Identify which cell holds the provided text, then report its (X, Y) central coordinate. 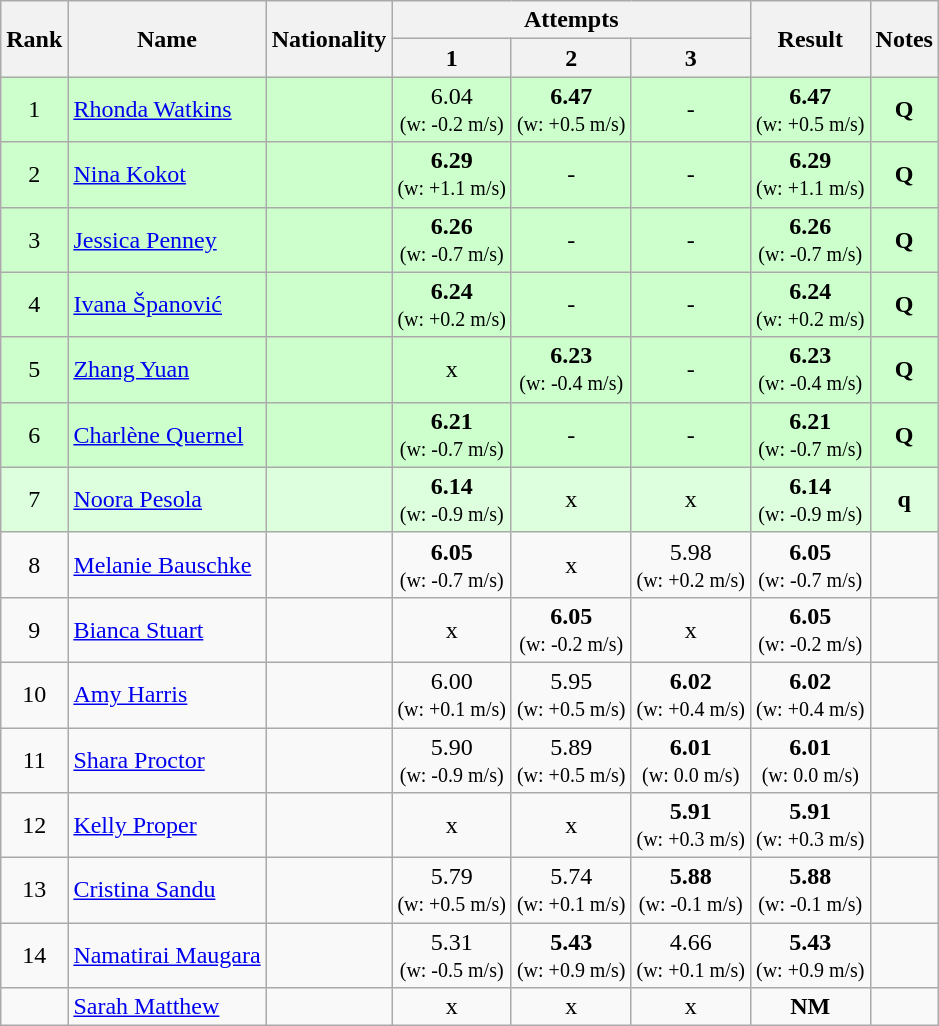
8 (34, 564)
6.21 (w: -0.7 m/s) (810, 434)
NM (810, 1007)
9 (34, 630)
6.47(w: +0.5 m/s) (571, 110)
Noora Pesola (167, 500)
6.02(w: +0.4 m/s) (691, 694)
6.24(w: +0.2 m/s) (452, 304)
11 (34, 760)
14 (34, 956)
Rhonda Watkins (167, 110)
Melanie Bauschke (167, 564)
6.29(w: +1.1 m/s) (452, 174)
6.26(w: -0.7 m/s) (452, 240)
5.98(w: +0.2 m/s) (691, 564)
6.29 (w: +1.1 m/s) (810, 174)
6.01(w: 0.0 m/s) (691, 760)
6.05(w: -0.7 m/s) (452, 564)
Ivana Španović (167, 304)
5 (34, 370)
Amy Harris (167, 694)
Nina Kokot (167, 174)
12 (34, 826)
6.05(w: -0.2 m/s) (571, 630)
Kelly Proper (167, 826)
5.31(w: -0.5 m/s) (452, 956)
6.47 (w: +0.5 m/s) (810, 110)
Charlène Quernel (167, 434)
6.00(w: +0.1 m/s) (452, 694)
6.05 (w: -0.7 m/s) (810, 564)
6.02 (w: +0.4 m/s) (810, 694)
Sarah Matthew (167, 1007)
Nationality (329, 39)
6.14 (w: -0.9 m/s) (810, 500)
Cristina Sandu (167, 890)
Notes (904, 39)
Name (167, 39)
13 (34, 890)
Jessica Penney (167, 240)
5.79(w: +0.5 m/s) (452, 890)
Shara Proctor (167, 760)
4.66(w: +0.1 m/s) (691, 956)
5.43(w: +0.9 m/s) (571, 956)
10 (34, 694)
6.05 (w: -0.2 m/s) (810, 630)
5.90(w: -0.9 m/s) (452, 760)
Attempts (572, 20)
6.23 (w: -0.4 m/s) (810, 370)
6.26 (w: -0.7 m/s) (810, 240)
6.14(w: -0.9 m/s) (452, 500)
Rank (34, 39)
5.88(w: -0.1 m/s) (691, 890)
Result (810, 39)
4 (34, 304)
6.24 (w: +0.2 m/s) (810, 304)
7 (34, 500)
5.74(w: +0.1 m/s) (571, 890)
5.95(w: +0.5 m/s) (571, 694)
5.91 (w: +0.3 m/s) (810, 826)
5.91(w: +0.3 m/s) (691, 826)
6.21(w: -0.7 m/s) (452, 434)
Namatirai Maugara (167, 956)
6.01 (w: 0.0 m/s) (810, 760)
5.88 (w: -0.1 m/s) (810, 890)
5.89(w: +0.5 m/s) (571, 760)
q (904, 500)
6 (34, 434)
Bianca Stuart (167, 630)
6.23(w: -0.4 m/s) (571, 370)
6.04(w: -0.2 m/s) (452, 110)
5.43 (w: +0.9 m/s) (810, 956)
Zhang Yuan (167, 370)
